Capture the cell that displays the provided text and extract its [X, Y] central coordinate. 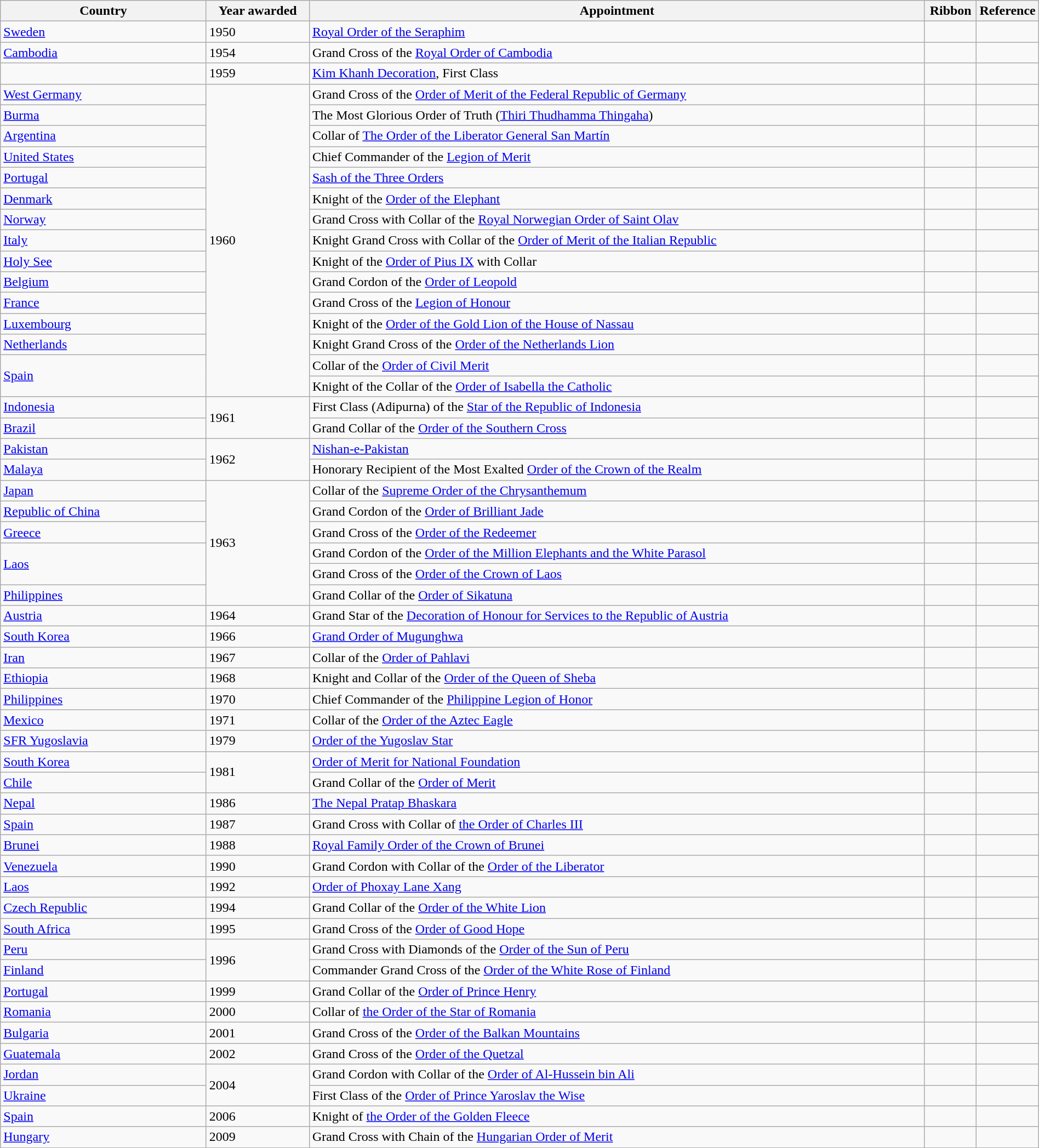
Grand Cross of the Royal Order of Cambodia [617, 53]
1990 [258, 866]
Japan [103, 490]
Grand Cordon of the Order of Brilliant Jade [617, 511]
Year awarded [258, 11]
Collar of the Order of the Star of Romania [617, 1012]
Kim Khanh Decoration, First Class [617, 73]
Grand Cross of the Order of the Quetzal [617, 1054]
Appointment [617, 11]
Grand Collar of the Order of Prince Henry [617, 991]
Royal Family Order of the Crown of Brunei [617, 845]
Grand Cross of the Order of the Balkan Mountains [617, 1033]
Luxembourg [103, 324]
Grand Cross with Chain of the Hungarian Order of Merit [617, 1137]
Ukraine [103, 1095]
Greece [103, 532]
Grand Cross with Diamonds of the Order of the Sun of Peru [617, 950]
Honorary Recipient of the Most Exalted Order of the Crown of the Realm [617, 470]
Burma [103, 115]
1962 [258, 459]
Chief Commander of the Philippine Legion of Honor [617, 699]
2004 [258, 1085]
Collar of the Order of Pahlavi [617, 658]
Collar of the Order of the Aztec Eagle [617, 720]
Romania [103, 1012]
Grand Cross of the Order of the Crown of Laos [617, 574]
Grand Cross of the Order of the Redeemer [617, 532]
2001 [258, 1033]
Indonesia [103, 407]
Knight of the Order of Pius IX with Collar [617, 261]
Guatemala [103, 1054]
Mexico [103, 720]
Knight and Collar of the Order of the Queen of Sheba [617, 678]
Order of Phoxay Lane Xang [617, 887]
1986 [258, 803]
Grand Cordon with Collar of the Order of Al-Hussein bin Ali [617, 1075]
Hungary [103, 1137]
Nishan-e-Pakistan [617, 449]
Collar of The Order of the Liberator General San Martín [617, 136]
Grand Collar of the Order of Merit [617, 783]
Sweden [103, 32]
Pakistan [103, 449]
Iran [103, 658]
1996 [258, 960]
The Most Glorious Order of Truth (Thiri Thudhamma Thingaha) [617, 115]
Ribbon [950, 11]
Grand Cross of the Order of Good Hope [617, 929]
Holy See [103, 261]
South Africa [103, 929]
1960 [258, 240]
1994 [258, 907]
1967 [258, 658]
Czech Republic [103, 907]
Grand Order of Mugunghwa [617, 637]
Country [103, 11]
Knight of the Order of the Golden Fleece [617, 1116]
Finland [103, 970]
1992 [258, 887]
Argentina [103, 136]
Commander Grand Cross of the Order of the White Rose of Finland [617, 970]
United States [103, 157]
Brunei [103, 845]
Italy [103, 240]
2000 [258, 1012]
1995 [258, 929]
Knight of the Collar of the Order of Isabella the Catholic [617, 386]
France [103, 303]
1987 [258, 824]
Peru [103, 950]
Grand Star of the Decoration of Honour for Services to the Republic of Austria [617, 616]
Netherlands [103, 345]
SFR Yugoslavia [103, 741]
Malaya [103, 470]
Brazil [103, 428]
1963 [258, 542]
2002 [258, 1054]
Venezuela [103, 866]
Grand Cross with Collar of the Order of Charles III [617, 824]
1981 [258, 772]
Royal Order of the Seraphim [617, 32]
Cambodia [103, 53]
Knight Grand Cross with Collar of the Order of Merit of the Italian Republic [617, 240]
First Class (Adipurna) of the Star of the Republic of Indonesia [617, 407]
Austria [103, 616]
1961 [258, 418]
Grand Cross of the Legion of Honour [617, 303]
Chief Commander of the Legion of Merit [617, 157]
Order of Merit for National Foundation [617, 762]
1959 [258, 73]
Denmark [103, 198]
Knight Grand Cross of the Order of the Netherlands Lion [617, 345]
1950 [258, 32]
Grand Collar of the Order of the Southern Cross [617, 428]
2009 [258, 1137]
Grand Cross of the Order of Merit of the Federal Republic of Germany [617, 94]
Jordan [103, 1075]
Sash of the Three Orders [617, 178]
1988 [258, 845]
Grand Collar of the Order of Sikatuna [617, 595]
Grand Cordon of the Order of Leopold [617, 282]
Republic of China [103, 511]
1964 [258, 616]
1999 [258, 991]
Chile [103, 783]
Grand Cross with Collar of the Royal Norwegian Order of Saint Olav [617, 219]
Grand Cordon of the Order of the Million Elephants and the White Parasol [617, 553]
Norway [103, 219]
1954 [258, 53]
Order of the Yugoslav Star [617, 741]
The Nepal Pratap Bhaskara [617, 803]
Bulgaria [103, 1033]
Reference [1007, 11]
1971 [258, 720]
1968 [258, 678]
1970 [258, 699]
1979 [258, 741]
Knight of the Order of the Gold Lion of the House of Nassau [617, 324]
Belgium [103, 282]
2006 [258, 1116]
First Class of the Order of Prince Yaroslav the Wise [617, 1095]
Collar of the Order of Civil Merit [617, 365]
Collar of the Supreme Order of the Chrysanthemum [617, 490]
Ethiopia [103, 678]
Knight of the Order of the Elephant [617, 198]
Nepal [103, 803]
Grand Collar of the Order of the White Lion [617, 907]
West Germany [103, 94]
1966 [258, 637]
Grand Cordon with Collar of the Order of the Liberator [617, 866]
